Return the [x, y] coordinate for the center point of the cell that contains the specified text.  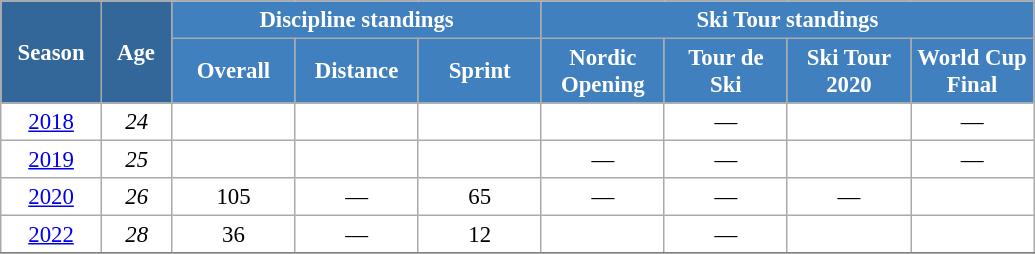
Discipline standings [356, 20]
Season [52, 52]
Ski Tour standings [787, 20]
Overall [234, 72]
Sprint [480, 72]
Distance [356, 72]
2020 [52, 197]
NordicOpening [602, 72]
28 [136, 235]
2019 [52, 160]
65 [480, 197]
25 [136, 160]
World CupFinal [972, 72]
12 [480, 235]
Tour deSki [726, 72]
105 [234, 197]
2018 [52, 122]
24 [136, 122]
36 [234, 235]
Age [136, 52]
Ski Tour2020 [848, 72]
2022 [52, 235]
26 [136, 197]
